Provide the (x, y) coordinate of the cell's center where the given text is located.  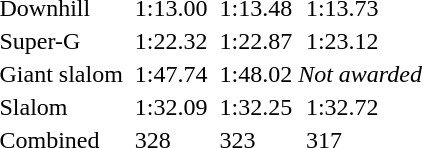
1:22.32 (171, 41)
1:47.74 (171, 74)
1:32.25 (256, 107)
1:48.02 (256, 74)
1:22.87 (256, 41)
1:32.09 (171, 107)
1:23.12 (364, 41)
1:32.72 (364, 107)
